Identify which cell holds the provided text, then report its (X, Y) central coordinate. 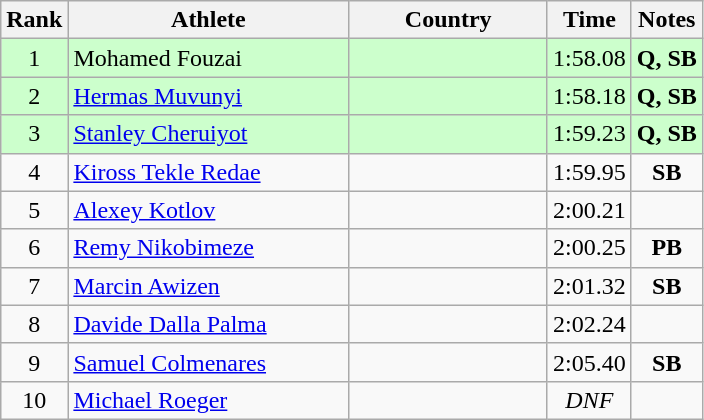
Rank (34, 20)
Mohamed Fouzai (208, 58)
5 (34, 210)
Remy Nikobimeze (208, 248)
DNF (589, 400)
Notes (666, 20)
Marcin Awizen (208, 286)
PB (666, 248)
3 (34, 134)
9 (34, 362)
7 (34, 286)
2:00.25 (589, 248)
Hermas Muvunyi (208, 96)
1 (34, 58)
8 (34, 324)
Kiross Tekle Redae (208, 172)
6 (34, 248)
2:01.32 (589, 286)
2:05.40 (589, 362)
1:59.23 (589, 134)
10 (34, 400)
2:00.21 (589, 210)
Stanley Cheruiyot (208, 134)
Michael Roeger (208, 400)
Alexey Kotlov (208, 210)
2:02.24 (589, 324)
Time (589, 20)
2 (34, 96)
1:58.18 (589, 96)
4 (34, 172)
1:58.08 (589, 58)
Country (448, 20)
Samuel Colmenares (208, 362)
Davide Dalla Palma (208, 324)
Athlete (208, 20)
1:59.95 (589, 172)
